Return the (x, y) coordinate for the center point of the cell that contains the specified text.  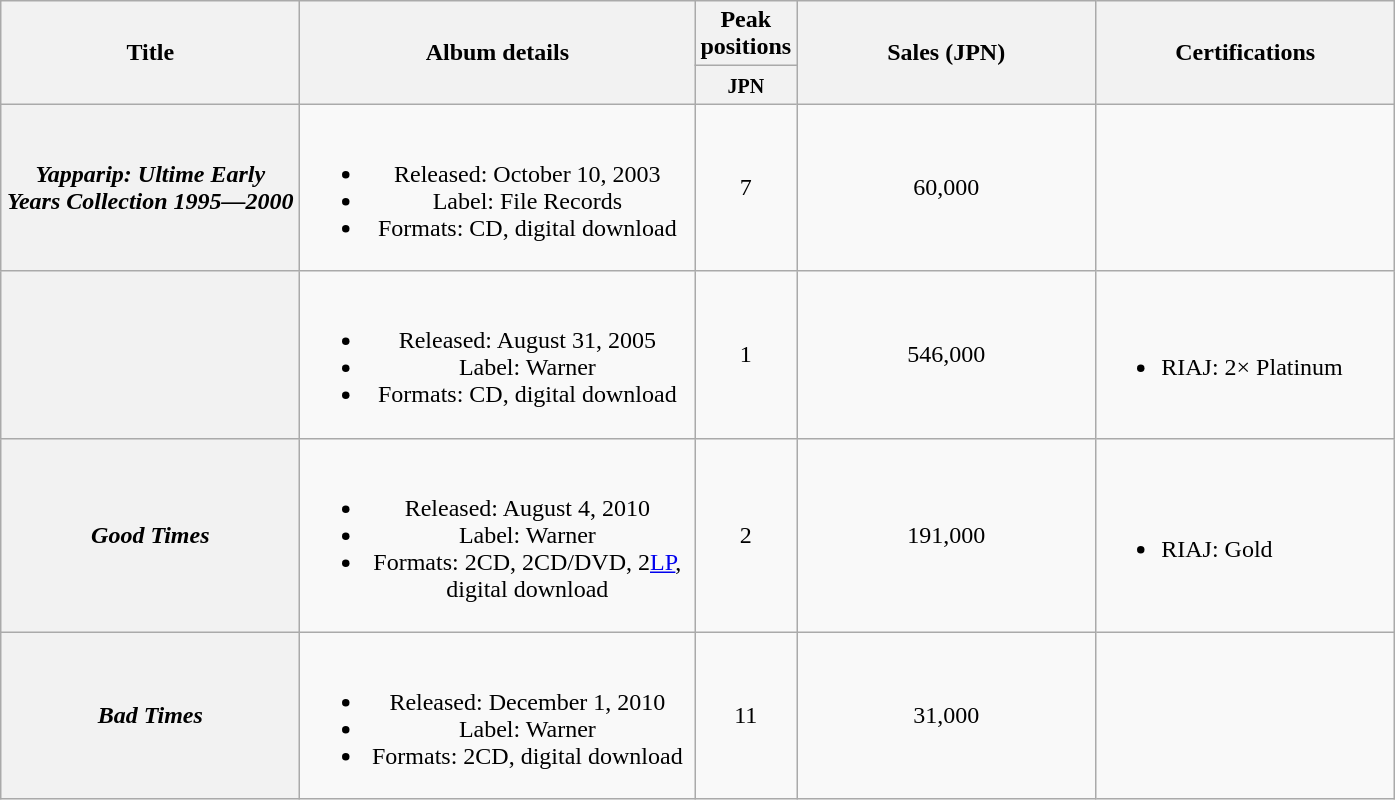
31,000 (946, 716)
JPN (746, 85)
Album details (498, 52)
Good Times (150, 535)
Released: August 31, 2005 Label: WarnerFormats: CD, digital download (498, 354)
1 (746, 354)
191,000 (946, 535)
RIAJ: 2× Platinum (1246, 354)
60,000 (946, 188)
RIAJ: Gold (1246, 535)
Sales (JPN) (946, 52)
2 (746, 535)
11 (746, 716)
Yapparip: Ultime Early Years Collection 1995—2000 (150, 188)
546,000 (946, 354)
Released: August 4, 2010 Label: WarnerFormats: 2CD, 2CD/DVD, 2LP, digital download (498, 535)
Certifications (1246, 52)
Title (150, 52)
7 (746, 188)
Released: October 10, 2003 Label: File RecordsFormats: CD, digital download (498, 188)
Released: December 1, 2010 Label: WarnerFormats: 2CD, digital download (498, 716)
Peak positions (746, 34)
Bad Times (150, 716)
